Scan for the cell matching the given text and deliver its [x, y] coordinate at center. 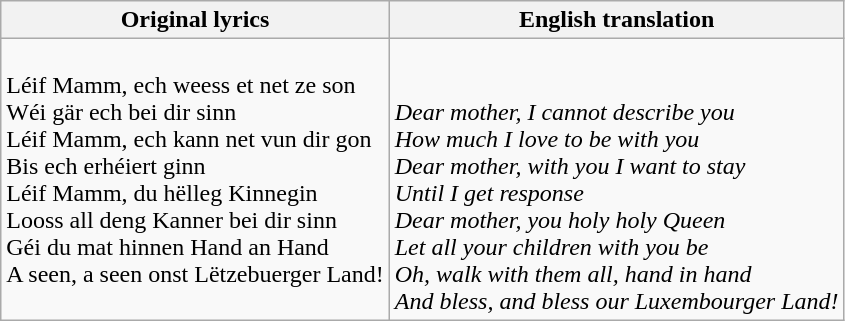
English translation [616, 20]
Original lyrics [195, 20]
